Find where the given text appears and provide that cell's center as (x, y) coordinate. 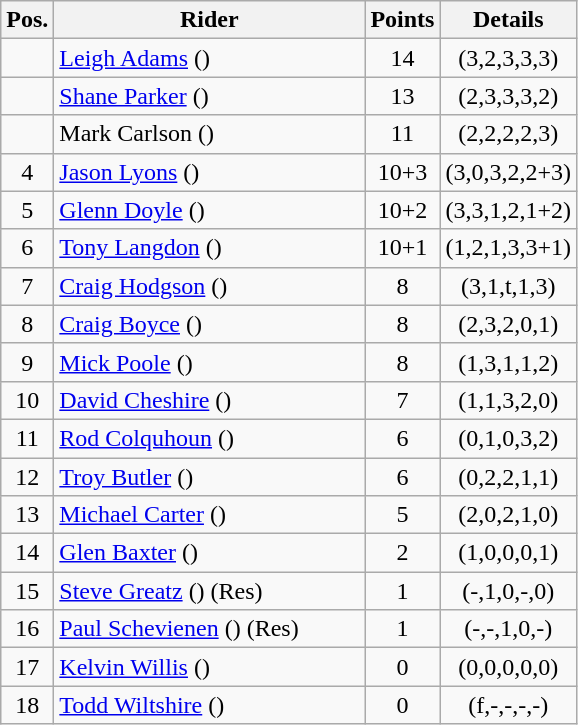
16 (28, 629)
Steve Greatz () (Res) (210, 591)
Mick Poole () (210, 362)
(2,3,3,3,2) (508, 96)
Craig Boyce () (210, 324)
Glenn Doyle () (210, 210)
Troy Butler () (210, 477)
(2,2,2,2,3) (508, 134)
Michael Carter () (210, 515)
Glen Baxter () (210, 553)
15 (28, 591)
(-,1,0,-,0) (508, 591)
18 (28, 705)
(3,1,t,1,3) (508, 286)
Points (402, 20)
(0,0,0,0,0) (508, 667)
(-,-,1,0,-) (508, 629)
17 (28, 667)
(3,0,3,2,2+3) (508, 172)
4 (28, 172)
(2,3,2,0,1) (508, 324)
(0,1,0,3,2) (508, 438)
10+3 (402, 172)
(2,0,2,1,0) (508, 515)
(3,2,3,3,3) (508, 58)
Mark Carlson () (210, 134)
Craig Hodgson () (210, 286)
Kelvin Willis () (210, 667)
Leigh Adams () (210, 58)
Details (508, 20)
10+1 (402, 248)
Jason Lyons () (210, 172)
Rod Colquhoun () (210, 438)
(1,2,1,3,3+1) (508, 248)
2 (402, 553)
(0,2,2,1,1) (508, 477)
(1,0,0,0,1) (508, 553)
Pos. (28, 20)
(3,3,1,2,1+2) (508, 210)
(1,1,3,2,0) (508, 400)
(1,3,1,1,2) (508, 362)
Rider (210, 20)
Paul Schevienen () (Res) (210, 629)
Tony Langdon () (210, 248)
10+2 (402, 210)
Todd Wiltshire () (210, 705)
Shane Parker () (210, 96)
10 (28, 400)
9 (28, 362)
David Cheshire () (210, 400)
(f,-,-,-,-) (508, 705)
12 (28, 477)
